For the text-containing cell, return its midpoint in (X, Y) coordinate format. 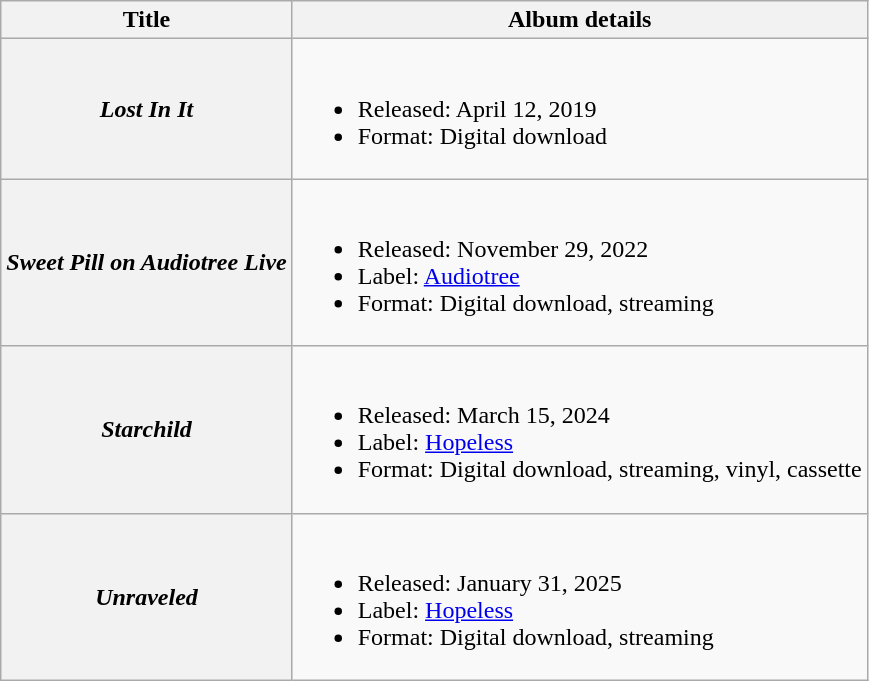
Released: March 15, 2024Label: HopelessFormat: Digital download, streaming, vinyl, cassette (580, 430)
Released: April 12, 2019Format: Digital download (580, 109)
Title (146, 20)
Released: November 29, 2022Label: AudiotreeFormat: Digital download, streaming (580, 262)
Sweet Pill on Audiotree Live (146, 262)
Unraveled (146, 596)
Album details (580, 20)
Released: January 31, 2025Label: HopelessFormat: Digital download, streaming (580, 596)
Starchild (146, 430)
Lost In It (146, 109)
